Pinpoint the cell where the given text exists, returning its (x, y) midpoint coordinate. 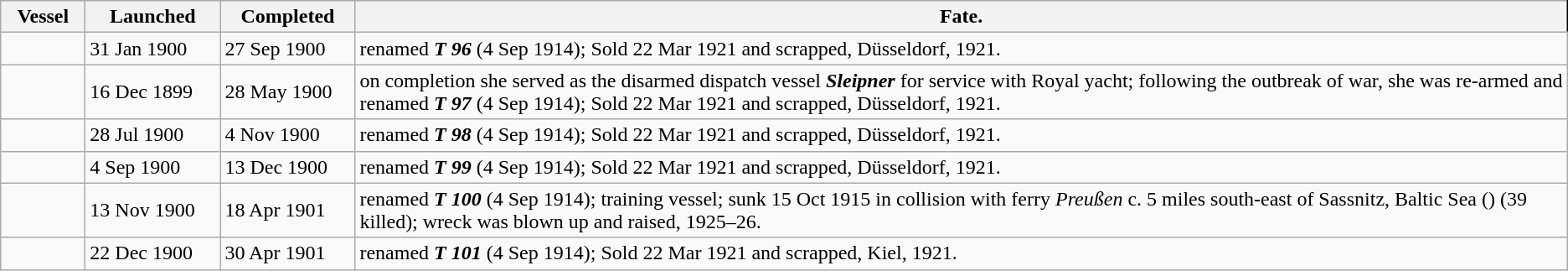
Completed (288, 17)
27 Sep 1900 (288, 49)
4 Sep 1900 (152, 167)
renamed T 101 (4 Sep 1914); Sold 22 Mar 1921 and scrapped, Kiel, 1921. (962, 253)
Vessel (44, 17)
31 Jan 1900 (152, 49)
renamed T 96 (4 Sep 1914); Sold 22 Mar 1921 and scrapped, Düsseldorf, 1921. (962, 49)
22 Dec 1900 (152, 253)
13 Dec 1900 (288, 167)
30 Apr 1901 (288, 253)
renamed T 98 (4 Sep 1914); Sold 22 Mar 1921 and scrapped, Düsseldorf, 1921. (962, 135)
Launched (152, 17)
18 Apr 1901 (288, 210)
13 Nov 1900 (152, 210)
Fate. (962, 17)
28 May 1900 (288, 92)
16 Dec 1899 (152, 92)
renamed T 99 (4 Sep 1914); Sold 22 Mar 1921 and scrapped, Düsseldorf, 1921. (962, 167)
28 Jul 1900 (152, 135)
4 Nov 1900 (288, 135)
